Search for the cell housing the specified text and yield its [X, Y] center coordinate. 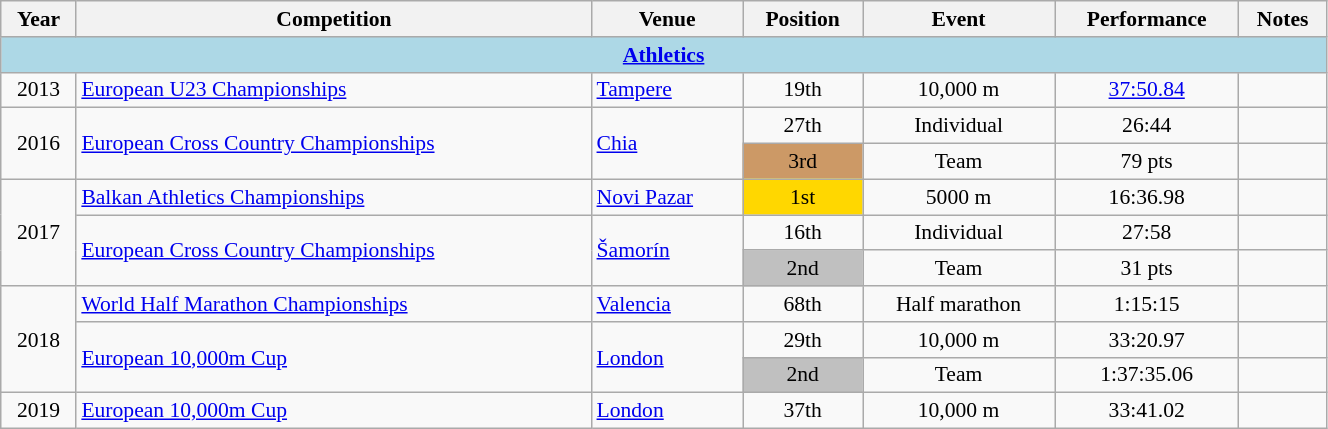
2016 [39, 144]
Athletics [664, 55]
2019 [39, 411]
19th [803, 90]
2017 [39, 232]
26:44 [1147, 126]
Šamorín [666, 250]
16:36.98 [1147, 197]
European U23 Championships [334, 90]
Performance [1147, 19]
Tampere [666, 90]
37:50.84 [1147, 90]
Novi Pazar [666, 197]
3rd [803, 162]
27:58 [1147, 233]
33:41.02 [1147, 411]
68th [803, 304]
27th [803, 126]
37th [803, 411]
Half marathon [959, 304]
16th [803, 233]
Valencia [666, 304]
Chia [666, 144]
2013 [39, 90]
Notes [1283, 19]
Year [39, 19]
Balkan Athletics Championships [334, 197]
1:15:15 [1147, 304]
World Half Marathon Championships [334, 304]
Venue [666, 19]
Event [959, 19]
Competition [334, 19]
1st [803, 197]
79 pts [1147, 162]
31 pts [1147, 269]
29th [803, 340]
33:20.97 [1147, 340]
2018 [39, 340]
1:37:35.06 [1147, 375]
Position [803, 19]
5000 m [959, 197]
